For the text-containing cell, return its midpoint in [x, y] coordinate format. 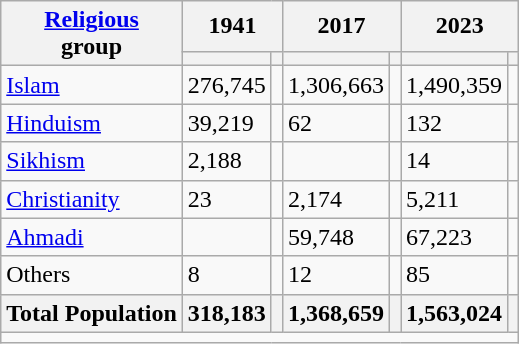
318,183 [226, 313]
12 [336, 275]
23 [226, 199]
1,563,024 [454, 313]
62 [336, 123]
59,748 [336, 237]
132 [454, 123]
Religiousgroup [92, 34]
Islam [92, 85]
Total Population [92, 313]
1941 [232, 26]
Sikhism [92, 161]
Christianity [92, 199]
2023 [460, 26]
1,306,663 [336, 85]
2017 [341, 26]
85 [454, 275]
8 [226, 275]
39,219 [226, 123]
Ahmadi [92, 237]
2,188 [226, 161]
5,211 [454, 199]
14 [454, 161]
67,223 [454, 237]
1,368,659 [336, 313]
276,745 [226, 85]
2,174 [336, 199]
1,490,359 [454, 85]
Hinduism [92, 123]
Others [92, 275]
